From the cell containing the given text, extract its center point as [x, y] coordinate. 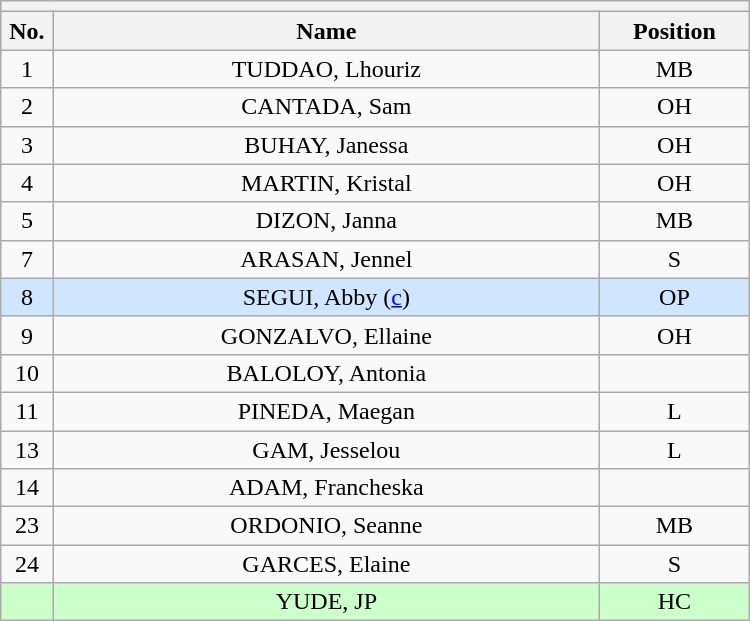
11 [27, 411]
OP [675, 297]
MARTIN, Kristal [326, 183]
24 [27, 564]
10 [27, 373]
DIZON, Janna [326, 221]
PINEDA, Maegan [326, 411]
4 [27, 183]
GONZALVO, Ellaine [326, 335]
9 [27, 335]
BUHAY, Janessa [326, 145]
Position [675, 31]
1 [27, 69]
3 [27, 145]
No. [27, 31]
13 [27, 449]
ARASAN, Jennel [326, 259]
ORDONIO, Seanne [326, 526]
YUDE, JP [326, 602]
ADAM, Francheska [326, 488]
14 [27, 488]
TUDDAO, Lhouriz [326, 69]
HC [675, 602]
BALOLOY, Antonia [326, 373]
GARCES, Elaine [326, 564]
2 [27, 107]
5 [27, 221]
23 [27, 526]
SEGUI, Abby (c) [326, 297]
GAM, Jesselou [326, 449]
7 [27, 259]
CANTADA, Sam [326, 107]
8 [27, 297]
Name [326, 31]
